Identify which cell holds the provided text, then report its [X, Y] central coordinate. 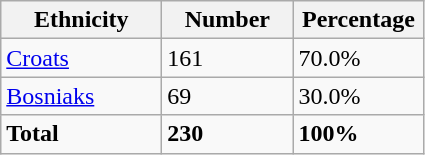
161 [228, 58]
Ethnicity [82, 20]
Number [228, 20]
230 [228, 134]
30.0% [358, 96]
Croats [82, 58]
Percentage [358, 20]
Bosniaks [82, 96]
100% [358, 134]
Total [82, 134]
69 [228, 96]
70.0% [358, 58]
